Detect which cell encompasses the target text, then output its [x, y] center coordinate. 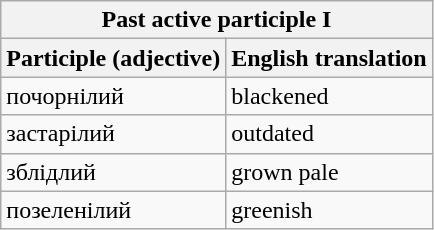
почорнілий [114, 96]
English translation [329, 58]
blackened [329, 96]
позеленілий [114, 210]
outdated [329, 134]
застарілий [114, 134]
greenish [329, 210]
Past active participle I [216, 20]
grown pale [329, 172]
зблідлий [114, 172]
Participle (adjective) [114, 58]
